Output the (X, Y) coordinate of the center of the cell containing the given text.  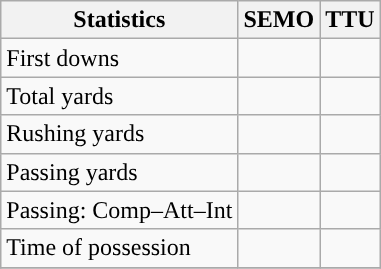
Total yards (120, 96)
Statistics (120, 20)
Time of possession (120, 248)
Passing: Comp–Att–Int (120, 210)
SEMO (279, 20)
Passing yards (120, 172)
First downs (120, 58)
TTU (350, 20)
Rushing yards (120, 134)
